Extract the (x, y) coordinate from the center of the cell holding the provided text.  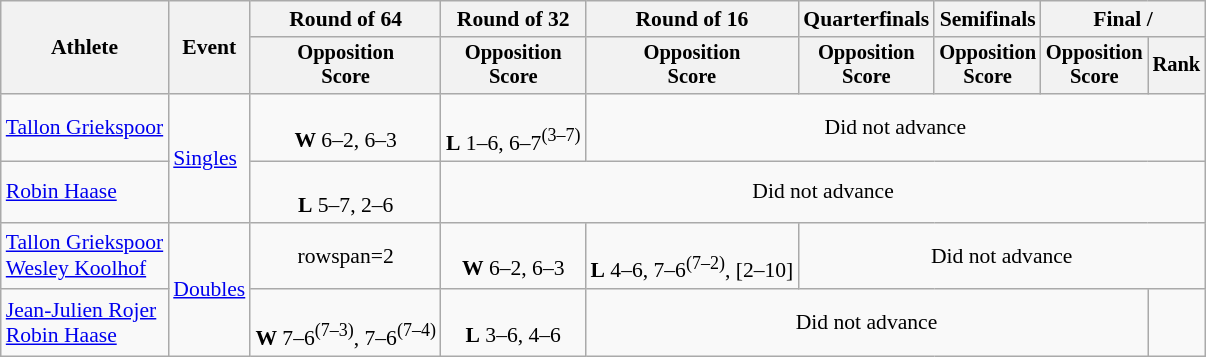
Semifinals (988, 19)
Final / (1123, 19)
Tallon Griekspoor (84, 128)
Round of 64 (346, 19)
Tallon GriekspoorWesley Koolhof (84, 256)
Event (209, 48)
L 4–6, 7–6(7–2), [2–10] (692, 256)
Rank (1177, 66)
W 7–6(7–3), 7–6(7–4) (346, 322)
Doubles (209, 289)
L 3–6, 4–6 (513, 322)
rowspan=2 (346, 256)
L 1–6, 6–7(3–7) (513, 128)
Athlete (84, 48)
Round of 32 (513, 19)
Quarterfinals (866, 19)
Jean-Julien RojerRobin Haase (84, 322)
Robin Haase (84, 192)
Singles (209, 158)
L 5–7, 2–6 (346, 192)
Round of 16 (692, 19)
